Determine the (x, y) coordinate at the center of the cell enclosing the given text.  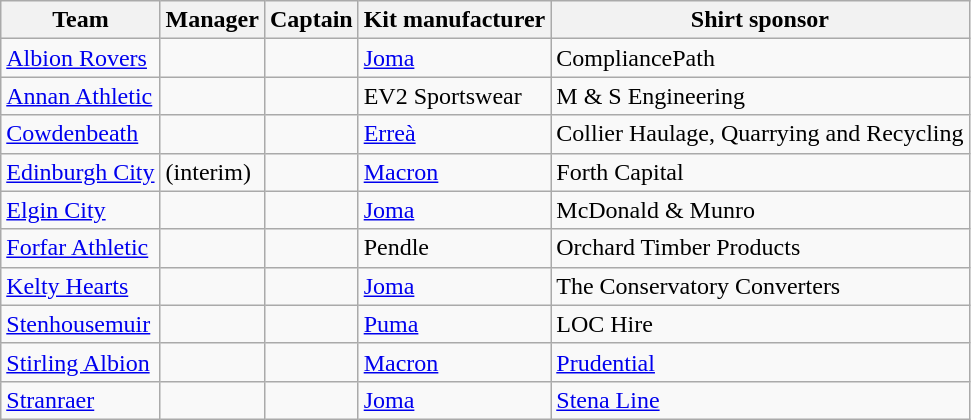
M & S Engineering (760, 96)
Shirt sponsor (760, 20)
Stena Line (760, 400)
Edinburgh City (80, 172)
Pendle (454, 248)
Orchard Timber Products (760, 248)
Annan Athletic (80, 96)
Kelty Hearts (80, 286)
Manager (212, 20)
Stranraer (80, 400)
Captain (311, 20)
Stirling Albion (80, 362)
The Conservatory Converters (760, 286)
Elgin City (80, 210)
Collier Haulage, Quarrying and Recycling (760, 134)
McDonald & Munro (760, 210)
Albion Rovers (80, 58)
EV2 Sportswear (454, 96)
Kit manufacturer (454, 20)
LOC Hire (760, 324)
Erreà (454, 134)
Puma (454, 324)
Team (80, 20)
Stenhousemuir (80, 324)
(interim) (212, 172)
Forfar Athletic (80, 248)
Prudential (760, 362)
Forth Capital (760, 172)
CompliancePath (760, 58)
Cowdenbeath (80, 134)
